Detect which cell encompasses the target text, then output its (X, Y) center coordinate. 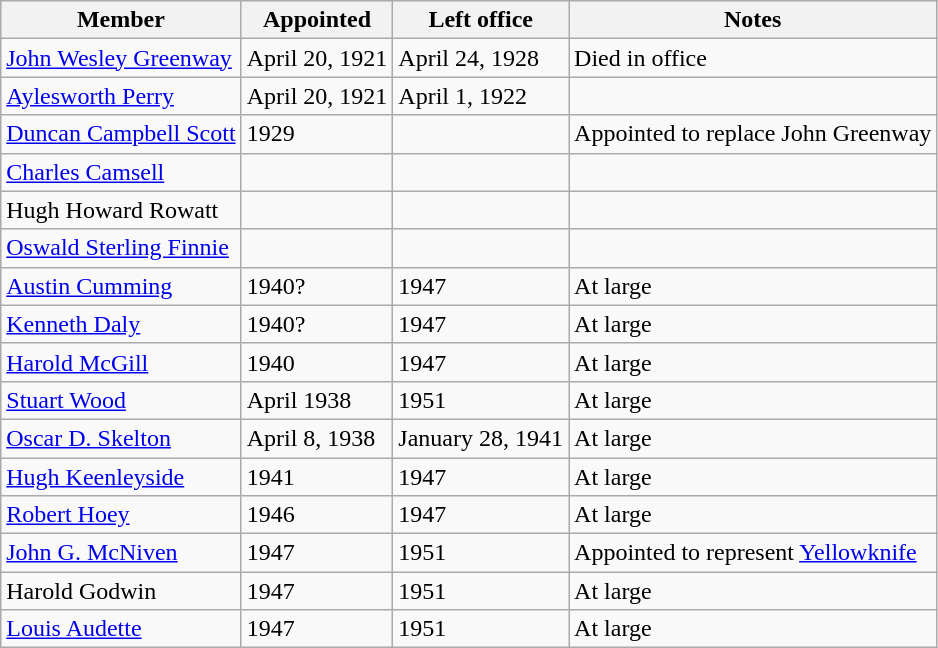
April 1938 (317, 400)
Kenneth Daly (121, 324)
Austin Cumming (121, 286)
January 28, 1941 (481, 438)
Stuart Wood (121, 400)
Hugh Keenleyside (121, 477)
Aylesworth Perry (121, 96)
Appointed to represent Yellowknife (753, 553)
Harold McGill (121, 362)
Oscar D. Skelton (121, 438)
Duncan Campbell Scott (121, 134)
1941 (317, 477)
John Wesley Greenway (121, 58)
April 24, 1928 (481, 58)
Hugh Howard Rowatt (121, 210)
Died in office (753, 58)
Louis Audette (121, 629)
Appointed to replace John Greenway (753, 134)
Oswald Sterling Finnie (121, 248)
Robert Hoey (121, 515)
April 1, 1922 (481, 96)
Member (121, 20)
April 8, 1938 (317, 438)
1929 (317, 134)
1946 (317, 515)
Appointed (317, 20)
1940 (317, 362)
Notes (753, 20)
Left office (481, 20)
Harold Godwin (121, 591)
John G. McNiven (121, 553)
Charles Camsell (121, 172)
